Output the [x, y] coordinate of the center of the cell containing the given text.  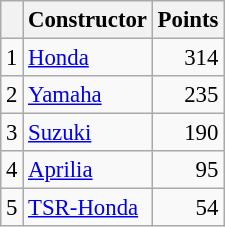
95 [188, 170]
1 [12, 58]
Constructor [88, 20]
Honda [88, 58]
Points [188, 20]
54 [188, 208]
2 [12, 95]
4 [12, 170]
5 [12, 208]
TSR-Honda [88, 208]
Suzuki [88, 133]
314 [188, 58]
Aprilia [88, 170]
190 [188, 133]
Yamaha [88, 95]
235 [188, 95]
3 [12, 133]
